Capture the cell that displays the provided text and extract its (X, Y) central coordinate. 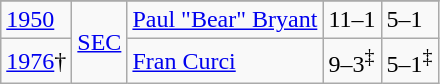
Fran Curci (225, 62)
5–1‡ (410, 62)
11–1 (352, 20)
SEC (100, 42)
9–3‡ (352, 62)
5–1 (410, 20)
1950 (36, 20)
Paul "Bear" Bryant (225, 20)
1976† (36, 62)
